Find where the given text appears and provide that cell's center as (X, Y) coordinate. 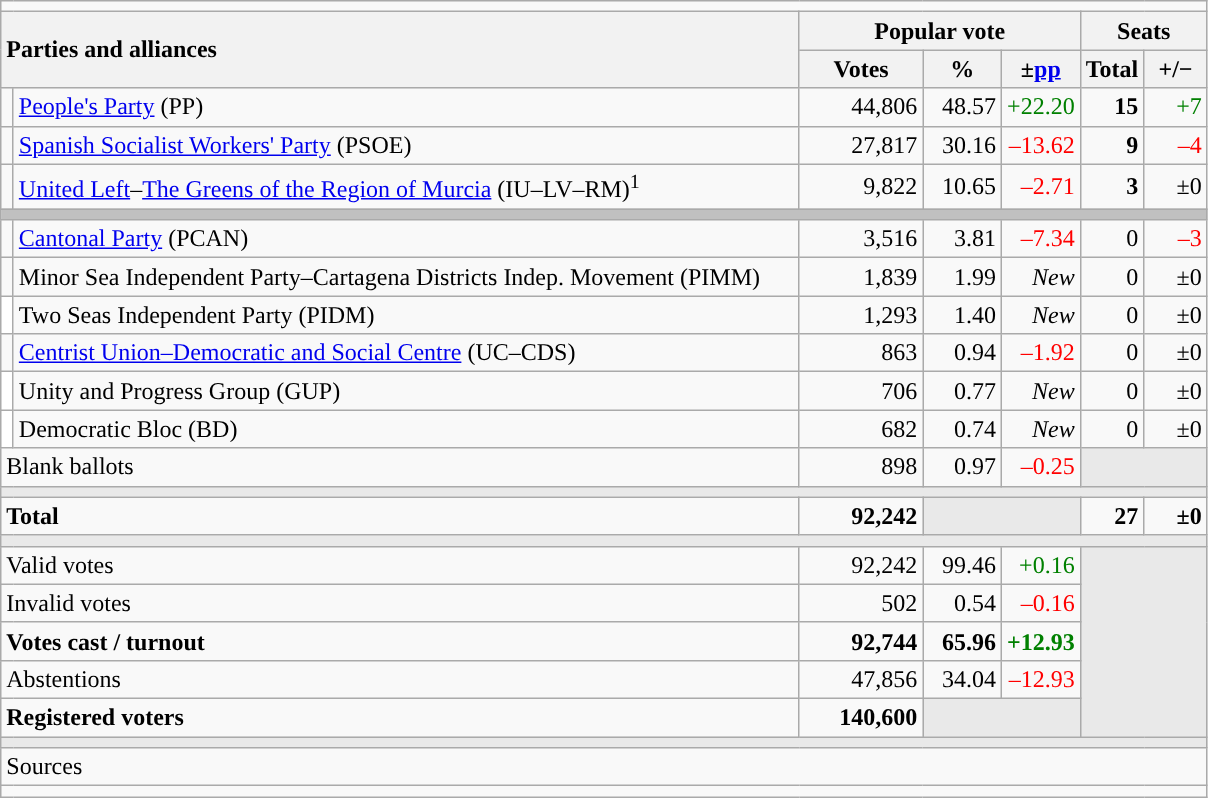
–7.34 (1040, 239)
+0.16 (1040, 565)
27 (1112, 516)
Votes (861, 69)
1.40 (962, 315)
3.81 (962, 239)
Votes cast / turnout (400, 641)
898 (861, 467)
1.99 (962, 277)
Invalid votes (400, 603)
% (962, 69)
United Left–The Greens of the Region of Murcia (IU–LV–RM)1 (406, 186)
863 (861, 353)
Minor Sea Independent Party–Cartagena Districts Indep. Movement (PIMM) (406, 277)
3,516 (861, 239)
–13.62 (1040, 145)
Unity and Progress Group (GUP) (406, 391)
Valid votes (400, 565)
–3 (1176, 239)
Blank ballots (400, 467)
140,600 (861, 718)
Seats (1144, 31)
0.94 (962, 353)
–1.92 (1040, 353)
–0.25 (1040, 467)
Spanish Socialist Workers' Party (PSOE) (406, 145)
682 (861, 429)
Democratic Bloc (BD) (406, 429)
Cantonal Party (PCAN) (406, 239)
0.77 (962, 391)
+22.20 (1040, 107)
0.74 (962, 429)
1,293 (861, 315)
Abstentions (400, 679)
92,744 (861, 641)
–2.71 (1040, 186)
1,839 (861, 277)
0.97 (962, 467)
–4 (1176, 145)
Parties and alliances (400, 50)
3 (1112, 186)
99.46 (962, 565)
47,856 (861, 679)
9 (1112, 145)
+/− (1176, 69)
Registered voters (400, 718)
+12.93 (1040, 641)
15 (1112, 107)
±pp (1040, 69)
0.54 (962, 603)
Two Seas Independent Party (PIDM) (406, 315)
Popular vote (940, 31)
706 (861, 391)
Centrist Union–Democratic and Social Centre (UC–CDS) (406, 353)
People's Party (PP) (406, 107)
–12.93 (1040, 679)
9,822 (861, 186)
65.96 (962, 641)
34.04 (962, 679)
–0.16 (1040, 603)
10.65 (962, 186)
Sources (604, 767)
+7 (1176, 107)
502 (861, 603)
30.16 (962, 145)
48.57 (962, 107)
44,806 (861, 107)
27,817 (861, 145)
